Provide the (X, Y) coordinate of the cell's center where the given text is located.  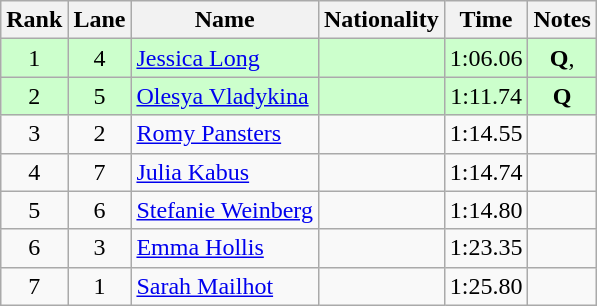
Romy Pansters (225, 134)
Sarah Mailhot (225, 286)
1:11.74 (486, 96)
Time (486, 20)
Q (562, 96)
Jessica Long (225, 58)
Name (225, 20)
1:25.80 (486, 286)
1:14.80 (486, 210)
Stefanie Weinberg (225, 210)
Nationality (381, 20)
Julia Kabus (225, 172)
1:14.74 (486, 172)
Emma Hollis (225, 248)
1:23.35 (486, 248)
Rank (34, 20)
Q, (562, 58)
Olesya Vladykina (225, 96)
1:06.06 (486, 58)
1:14.55 (486, 134)
Notes (562, 20)
Lane (100, 20)
